Output the [x, y] coordinate of the center of the cell containing the given text.  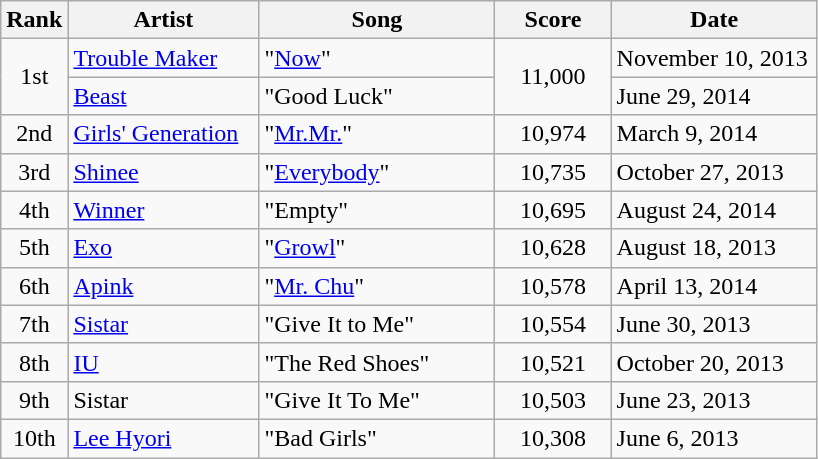
"Growl" [377, 248]
March 9, 2014 [714, 134]
Rank [34, 20]
October 27, 2013 [714, 172]
Date [714, 20]
"Give It To Me" [377, 400]
Shinee [164, 172]
11,000 [553, 77]
November 10, 2013 [714, 58]
"The Red Shoes" [377, 362]
October 20, 2013 [714, 362]
June 29, 2014 [714, 96]
August 24, 2014 [714, 210]
"Empty" [377, 210]
2nd [34, 134]
Score [553, 20]
"Good Luck" [377, 96]
Artist [164, 20]
June 6, 2013 [714, 438]
April 13, 2014 [714, 286]
4th [34, 210]
1st [34, 77]
6th [34, 286]
Beast [164, 96]
3rd [34, 172]
August 18, 2013 [714, 248]
10th [34, 438]
10,695 [553, 210]
10,628 [553, 248]
10,308 [553, 438]
9th [34, 400]
"Now" [377, 58]
Girls' Generation [164, 134]
7th [34, 324]
June 30, 2013 [714, 324]
"Mr.Mr." [377, 134]
10,521 [553, 362]
Winner [164, 210]
"Mr. Chu" [377, 286]
Exo [164, 248]
June 23, 2013 [714, 400]
8th [34, 362]
10,735 [553, 172]
10,578 [553, 286]
"Bad Girls" [377, 438]
IU [164, 362]
"Give It to Me" [377, 324]
Apink [164, 286]
10,974 [553, 134]
Trouble Maker [164, 58]
Song [377, 20]
10,554 [553, 324]
5th [34, 248]
Lee Hyori [164, 438]
10,503 [553, 400]
"Everybody" [377, 172]
